For the text-containing cell, return its midpoint in (X, Y) coordinate format. 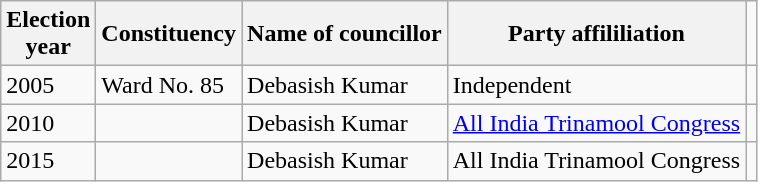
Election year (48, 34)
Name of councillor (345, 34)
Independent (596, 85)
Party affililiation (596, 34)
2015 (48, 161)
2005 (48, 85)
Ward No. 85 (169, 85)
2010 (48, 123)
Constituency (169, 34)
